Return the [X, Y] coordinate for the center point of the cell that contains the specified text.  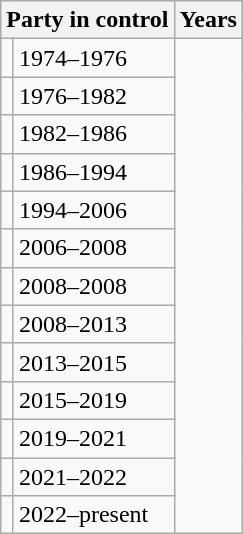
2019–2021 [94, 438]
1974–1976 [94, 58]
1986–1994 [94, 172]
1976–1982 [94, 96]
Party in control [88, 20]
2015–2019 [94, 400]
2008–2013 [94, 324]
2013–2015 [94, 362]
2006–2008 [94, 248]
2008–2008 [94, 286]
1994–2006 [94, 210]
2022–present [94, 515]
1982–1986 [94, 134]
Years [208, 20]
2021–2022 [94, 477]
